Locate the cell with the specified text and output its [x, y] center coordinate. 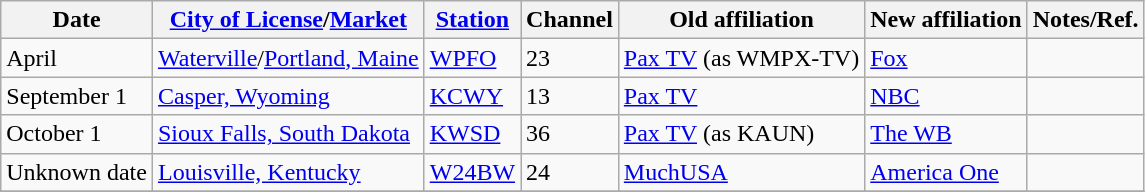
September 1 [77, 96]
The WB [946, 134]
Old affiliation [741, 20]
23 [570, 58]
36 [570, 134]
KWSD [472, 134]
April [77, 58]
WPFO [472, 58]
Waterville/Portland, Maine [288, 58]
Notes/Ref. [1086, 20]
Sioux Falls, South Dakota [288, 134]
MuchUSA [741, 172]
Pax TV (as WMPX-TV) [741, 58]
October 1 [77, 134]
City of License/Market [288, 20]
KCWY [472, 96]
New affiliation [946, 20]
Pax TV (as KAUN) [741, 134]
Date [77, 20]
America One [946, 172]
13 [570, 96]
Unknown date [77, 172]
Fox [946, 58]
Pax TV [741, 96]
NBC [946, 96]
24 [570, 172]
W24BW [472, 172]
Louisville, Kentucky [288, 172]
Channel [570, 20]
Station [472, 20]
Casper, Wyoming [288, 96]
